Determine the [x, y] coordinate at the center of the cell enclosing the given text.  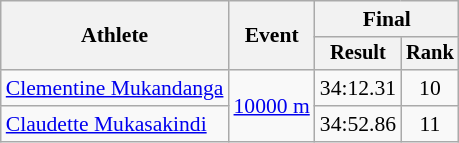
Result [358, 54]
Clementine Mukandanga [115, 88]
10000 m [271, 106]
34:52.86 [358, 124]
Athlete [115, 36]
Event [271, 36]
Rank [430, 54]
11 [430, 124]
34:12.31 [358, 88]
10 [430, 88]
Claudette Mukasakindi [115, 124]
Final [387, 19]
